Return (X, Y) of the center of cell containing provided text 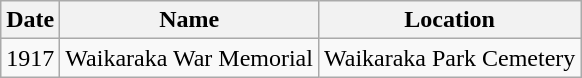
Date (30, 20)
Waikaraka War Memorial (190, 58)
1917 (30, 58)
Name (190, 20)
Waikaraka Park Cemetery (449, 58)
Location (449, 20)
